Scan for the cell matching the given text and deliver its (X, Y) coordinate at center. 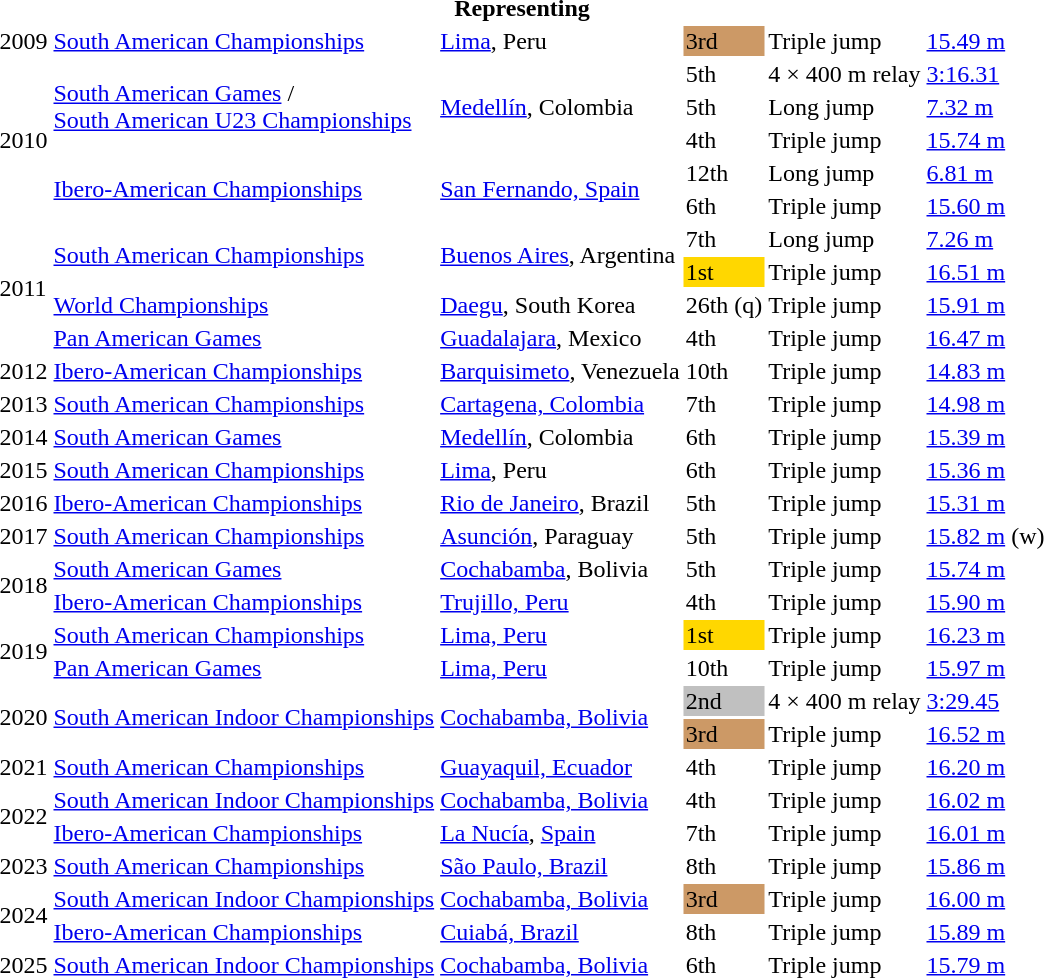
South American Games /South American U23 Championships (244, 107)
Guadalajara, Mexico (560, 338)
Barquisimeto, Venezuela (560, 371)
26th (q) (724, 305)
La Nucía, Spain (560, 833)
Cuiabá, Brazil (560, 932)
Cartagena, Colombia (560, 404)
Daegu, South Korea (560, 305)
São Paulo, Brazil (560, 866)
World Championships (244, 305)
Guayaquil, Ecuador (560, 767)
Rio de Janeiro, Brazil (560, 503)
12th (724, 173)
San Fernando, Spain (560, 190)
2nd (724, 701)
Trujillo, Peru (560, 602)
Asunción, Paraguay (560, 536)
Buenos Aires, Argentina (560, 256)
